Output the [x, y] coordinate of the center of the cell containing the given text.  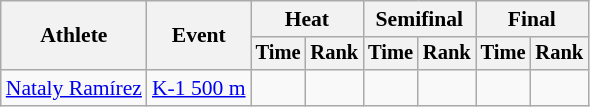
Nataly Ramírez [74, 88]
Semifinal [419, 19]
K-1 500 m [199, 88]
Athlete [74, 36]
Event [199, 36]
Heat [307, 19]
Final [532, 19]
